Identify which cell holds the provided text, then report its (x, y) central coordinate. 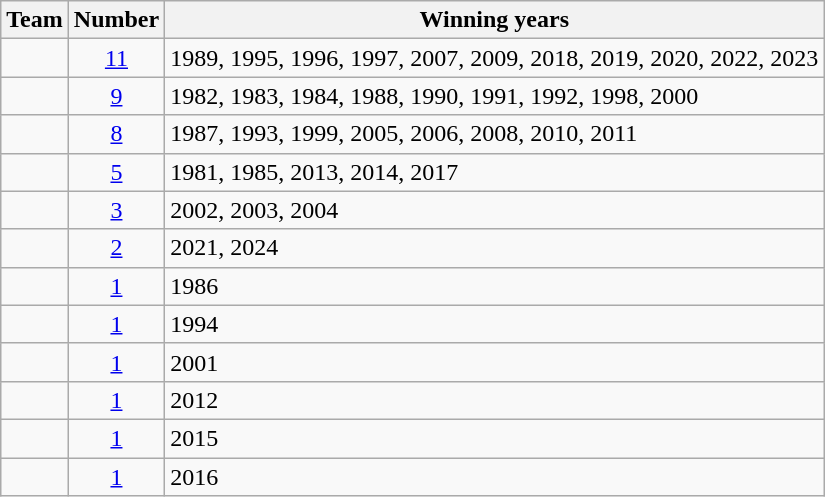
1981, 1985, 2013, 2014, 2017 (494, 172)
2015 (494, 438)
8 (116, 134)
Number (116, 20)
1994 (494, 324)
Team (35, 20)
1982, 1983, 1984, 1988, 1990, 1991, 1992, 1998, 2000 (494, 96)
3 (116, 210)
1989, 1995, 1996, 1997, 2007, 2009, 2018, 2019, 2020, 2022, 2023 (494, 58)
2001 (494, 362)
11 (116, 58)
9 (116, 96)
2021, 2024 (494, 248)
1987, 1993, 1999, 2005, 2006, 2008, 2010, 2011 (494, 134)
1986 (494, 286)
2016 (494, 477)
2002, 2003, 2004 (494, 210)
2012 (494, 400)
2 (116, 248)
Winning years (494, 20)
5 (116, 172)
